Output the [x, y] coordinate of the center of the cell containing the given text.  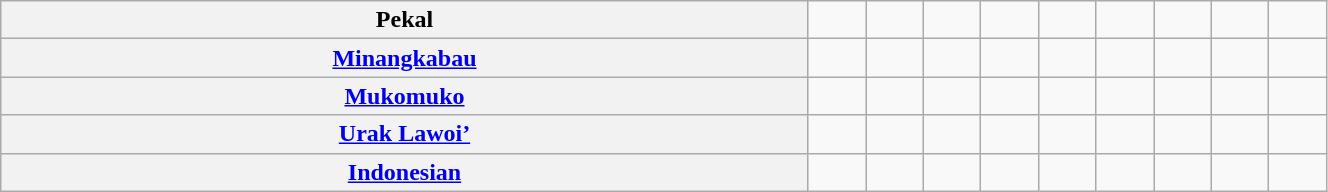
Indonesian [404, 172]
Minangkabau [404, 58]
Pekal [404, 20]
Mukomuko [404, 96]
Urak Lawoi’ [404, 134]
